From the cell containing the given text, extract its center point as [x, y] coordinate. 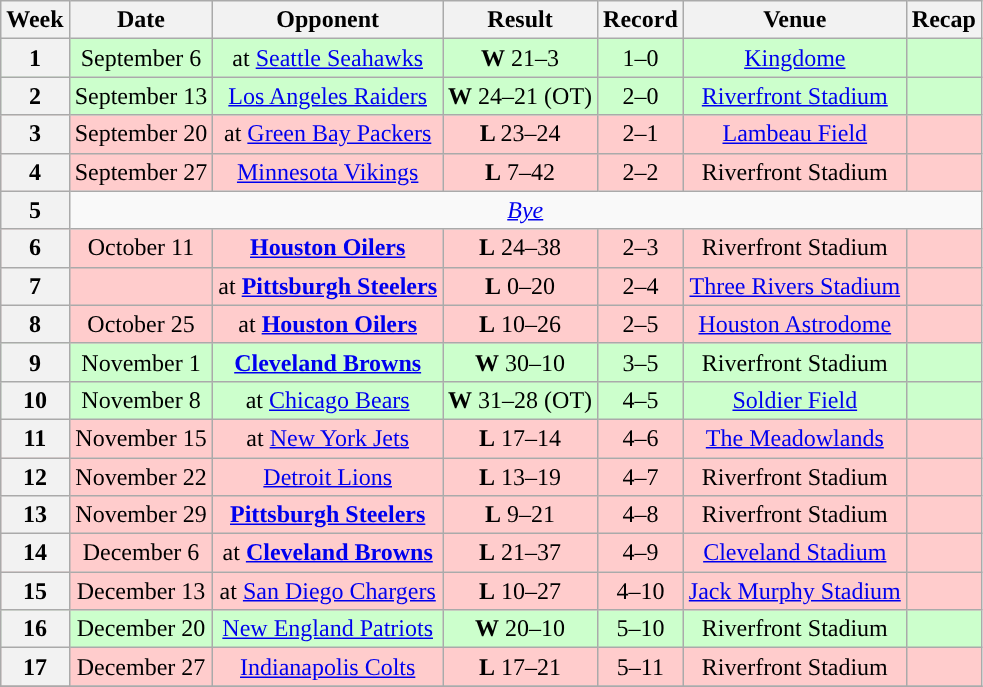
September 27 [141, 172]
Jack Murphy Stadium [794, 591]
L 9–21 [520, 515]
December 13 [141, 591]
W 20–10 [520, 629]
Houston Astrodome [794, 324]
1 [35, 58]
5–11 [641, 667]
Venue [794, 20]
at San Diego Chargers [328, 591]
at New York Jets [328, 438]
Detroit Lions [328, 477]
September 6 [141, 58]
L 17–21 [520, 667]
4–6 [641, 438]
November 15 [141, 438]
Lambeau Field [794, 134]
Opponent [328, 20]
4–8 [641, 515]
8 [35, 324]
Three Rivers Stadium [794, 286]
L 23–24 [520, 134]
4–9 [641, 553]
December 27 [141, 667]
L 10–27 [520, 591]
2–0 [641, 96]
November 22 [141, 477]
4–10 [641, 591]
2–1 [641, 134]
September 13 [141, 96]
2–4 [641, 286]
Week [35, 20]
Cleveland Stadium [794, 553]
1–0 [641, 58]
November 8 [141, 400]
5 [35, 210]
14 [35, 553]
W 30–10 [520, 362]
4–5 [641, 400]
The Meadowlands [794, 438]
October 11 [141, 248]
2–5 [641, 324]
September 20 [141, 134]
2–2 [641, 172]
Record [641, 20]
L 17–14 [520, 438]
L 24–38 [520, 248]
at Houston Oilers [328, 324]
L 21–37 [520, 553]
4 [35, 172]
at Chicago Bears [328, 400]
10 [35, 400]
12 [35, 477]
at Pittsburgh Steelers [328, 286]
L 7–42 [520, 172]
Result [520, 20]
W 31–28 (OT) [520, 400]
7 [35, 286]
W 24–21 (OT) [520, 96]
L 0–20 [520, 286]
Houston Oilers [328, 248]
13 [35, 515]
3 [35, 134]
Bye [525, 210]
December 20 [141, 629]
W 21–3 [520, 58]
October 25 [141, 324]
Minnesota Vikings [328, 172]
Date [141, 20]
November 29 [141, 515]
15 [35, 591]
3–5 [641, 362]
at Seattle Seahawks [328, 58]
at Cleveland Browns [328, 553]
at Green Bay Packers [328, 134]
2 [35, 96]
9 [35, 362]
Los Angeles Raiders [328, 96]
Kingdome [794, 58]
5–10 [641, 629]
November 1 [141, 362]
Soldier Field [794, 400]
4–7 [641, 477]
Cleveland Browns [328, 362]
6 [35, 248]
2–3 [641, 248]
L 13–19 [520, 477]
L 10–26 [520, 324]
December 6 [141, 553]
Recap [944, 20]
16 [35, 629]
11 [35, 438]
New England Patriots [328, 629]
17 [35, 667]
Indianapolis Colts [328, 667]
Pittsburgh Steelers [328, 515]
